Return [X, Y] of the center of cell containing provided text 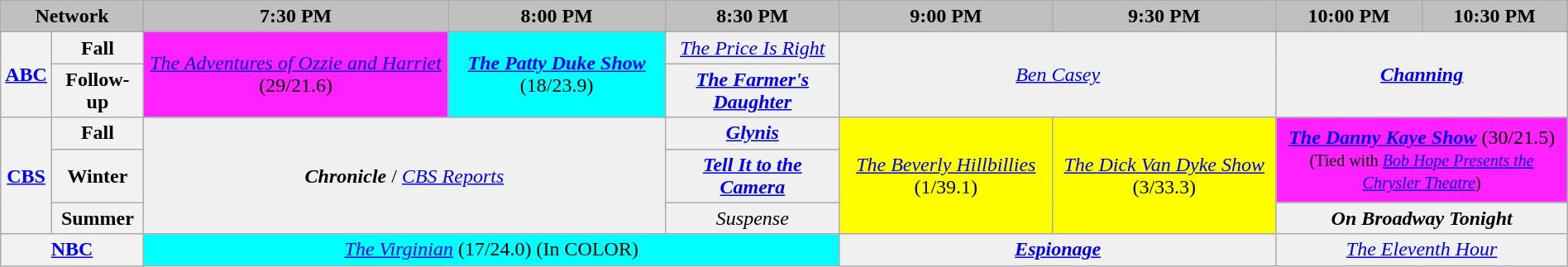
Channing [1422, 74]
Network [73, 17]
8:30 PM [753, 17]
Winter [98, 175]
Chronicle / CBS Reports [404, 175]
8:00 PM [557, 17]
The Dick Van Dyke Show (3/33.3) [1164, 175]
The Danny Kaye Show (30/21.5)(Tied with Bob Hope Presents the Chrysler Theatre) [1422, 160]
Summer [98, 218]
Espionage [1058, 250]
The Patty Duke Show (18/23.9) [557, 74]
Ben Casey [1058, 74]
Follow-up [98, 91]
The Eleventh Hour [1422, 250]
NBC [73, 250]
10:30 PM [1494, 17]
The Adventures of Ozzie and Harriet (29/21.6) [296, 74]
ABC [26, 74]
The Beverly Hillbillies (1/39.1) [946, 175]
CBS [26, 175]
10:00 PM [1349, 17]
The Farmer's Daughter [753, 91]
The Price Is Right [753, 48]
9:30 PM [1164, 17]
9:00 PM [946, 17]
Tell It to the Camera [753, 175]
On Broadway Tonight [1422, 218]
Glynis [753, 133]
Suspense [753, 218]
7:30 PM [296, 17]
The Virginian (17/24.0) (In COLOR) [491, 250]
